Locate the cell with the specified text and output its (x, y) center coordinate. 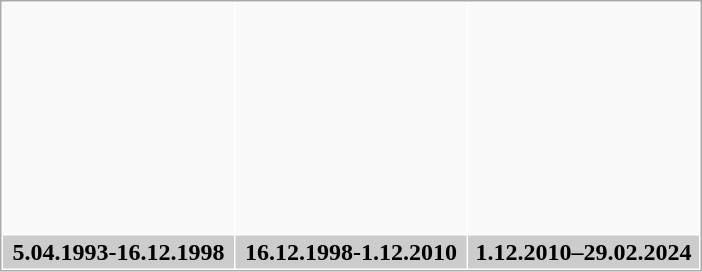
1.12.2010–29.02.2024 (584, 252)
16.12.1998-1.12.2010 (352, 252)
5.04.1993-16.12.1998 (118, 252)
